Find where the given text appears and provide that cell's center as (X, Y) coordinate. 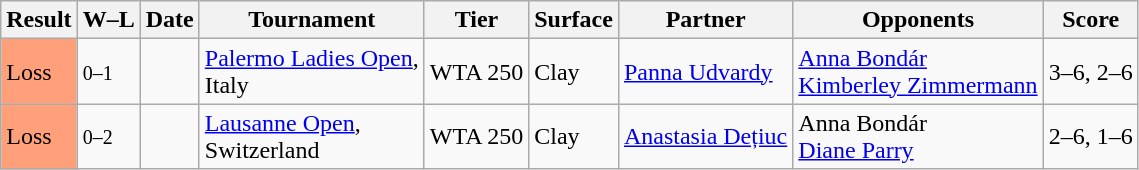
Tier (476, 20)
Palermo Ladies Open, Italy (312, 72)
Anastasia Dețiuc (705, 136)
Result (39, 20)
Opponents (918, 20)
Score (1090, 20)
Partner (705, 20)
2–6, 1–6 (1090, 136)
Anna Bondár Diane Parry (918, 136)
Date (170, 20)
0–2 (108, 136)
Surface (574, 20)
3–6, 2–6 (1090, 72)
W–L (108, 20)
0–1 (108, 72)
Anna Bondár Kimberley Zimmermann (918, 72)
Tournament (312, 20)
Lausanne Open, Switzerland (312, 136)
Panna Udvardy (705, 72)
